Pinpoint the cell where the given text exists, returning its (X, Y) midpoint coordinate. 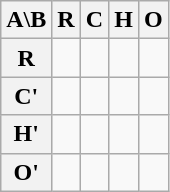
H' (26, 134)
C (94, 20)
C' (26, 96)
H (124, 20)
O' (26, 172)
O (153, 20)
A\B (26, 20)
